Determine the [X, Y] coordinate at the center of the cell enclosing the given text.  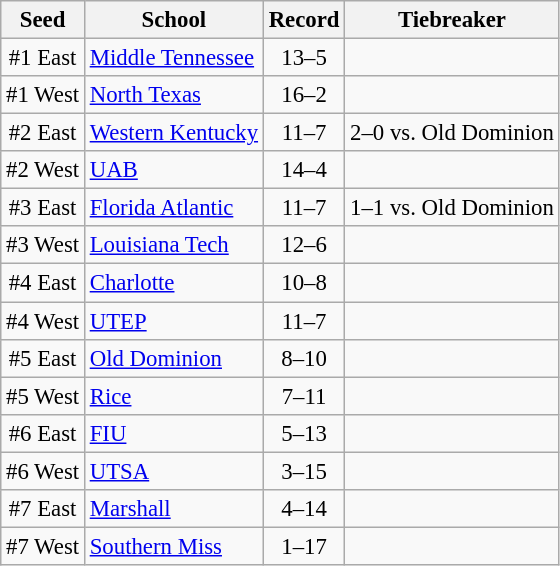
#3 West [43, 245]
#5 West [43, 396]
#1 East [43, 58]
8–10 [304, 358]
UTEP [174, 321]
Rice [174, 396]
#7 West [43, 546]
Tiebreaker [452, 20]
3–15 [304, 471]
10–8 [304, 283]
16–2 [304, 95]
School [174, 20]
13–5 [304, 58]
#2 West [43, 170]
Marshall [174, 509]
Southern Miss [174, 546]
2–0 vs. Old Dominion [452, 133]
Florida Atlantic [174, 208]
#7 East [43, 509]
#4 East [43, 283]
4–14 [304, 509]
1–1 vs. Old Dominion [452, 208]
#3 East [43, 208]
#6 West [43, 471]
1–17 [304, 546]
UAB [174, 170]
Western Kentucky [174, 133]
#4 West [43, 321]
Middle Tennessee [174, 58]
14–4 [304, 170]
FIU [174, 433]
7–11 [304, 396]
Record [304, 20]
Seed [43, 20]
5–13 [304, 433]
UTSA [174, 471]
#6 East [43, 433]
#2 East [43, 133]
North Texas [174, 95]
Charlotte [174, 283]
Louisiana Tech [174, 245]
#1 West [43, 95]
12–6 [304, 245]
Old Dominion [174, 358]
#5 East [43, 358]
